Determine the (X, Y) coordinate at the center of the cell enclosing the given text.  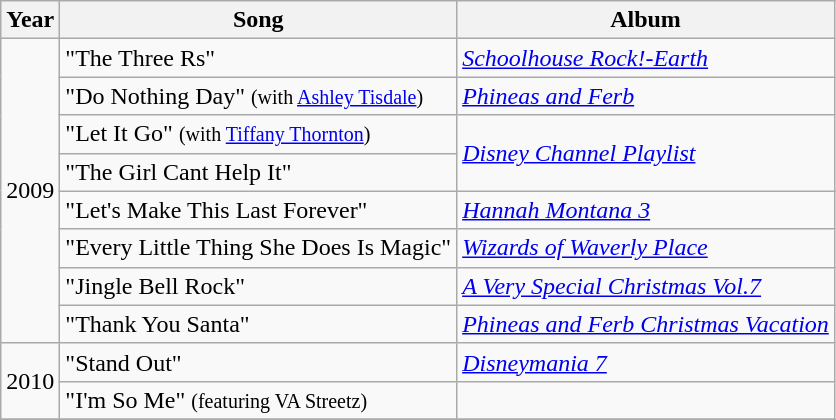
"The Three Rs" (258, 58)
Schoolhouse Rock!-Earth (646, 58)
Song (258, 20)
"Thank You Santa" (258, 324)
"Every Little Thing She Does Is Magic" (258, 248)
"The Girl Cant Help It" (258, 172)
"Do Nothing Day" (with Ashley Tisdale) (258, 96)
"Let's Make This Last Forever" (258, 210)
Disneymania 7 (646, 362)
"Jingle Bell Rock" (258, 286)
"Stand Out" (258, 362)
Disney Channel Playlist (646, 153)
"Let It Go" (with Tiffany Thornton) (258, 134)
2009 (30, 191)
Phineas and Ferb Christmas Vacation (646, 324)
"I'm So Me" (featuring VA Streetz) (258, 400)
Year (30, 20)
Hannah Montana 3 (646, 210)
A Very Special Christmas Vol.7 (646, 286)
Album (646, 20)
2010 (30, 381)
Wizards of Waverly Place (646, 248)
Phineas and Ferb (646, 96)
